Find where the given text appears and provide that cell's center as [x, y] coordinate. 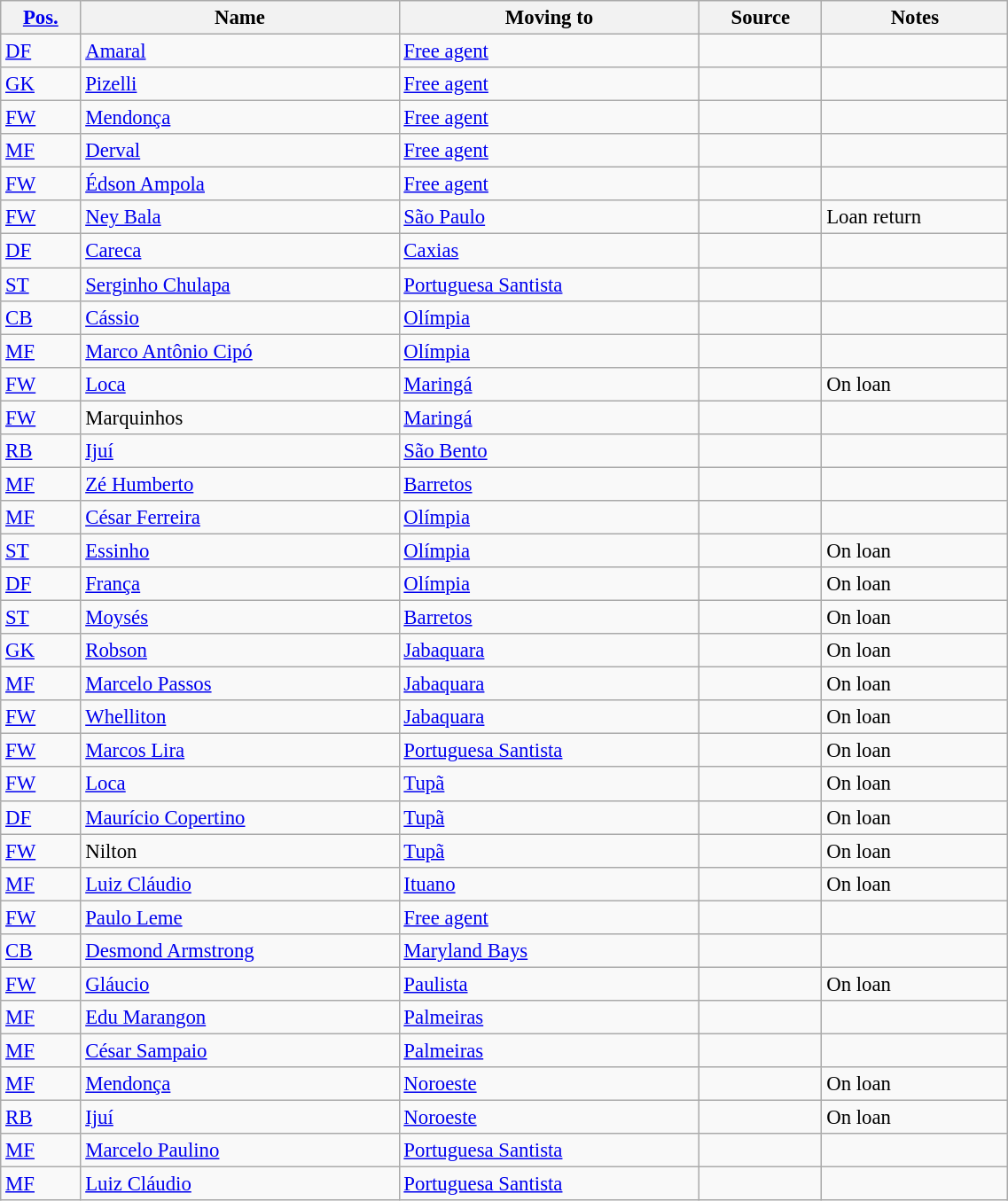
Careca [239, 251]
Notes [915, 18]
Name [239, 18]
Marcelo Passos [239, 684]
Amaral [239, 51]
Marquinhos [239, 417]
Edu Marangon [239, 1018]
Paulista [550, 984]
Cássio [239, 317]
Source [761, 18]
Marcos Lira [239, 751]
Serginho Chulapa [239, 285]
Desmond Armstrong [239, 951]
Caxias [550, 251]
Maurício Copertino [239, 817]
Robson [239, 651]
Nilton [239, 851]
Gláucio [239, 984]
Pizelli [239, 84]
César Sampaio [239, 1050]
Maryland Bays [550, 951]
Pos. [41, 18]
Zé Humberto [239, 484]
Ney Bala [239, 217]
Whelliton [239, 717]
Moving to [550, 18]
Marco Antônio Cipó [239, 351]
São Paulo [550, 217]
Loan return [915, 217]
Marcelo Paulino [239, 1150]
Paulo Leme [239, 917]
Ituano [550, 884]
São Bento [550, 451]
Moysés [239, 618]
Derval [239, 151]
César Ferreira [239, 518]
Essinho [239, 550]
França [239, 584]
Édson Ampola [239, 184]
